For the text-containing cell, return its midpoint in [x, y] coordinate format. 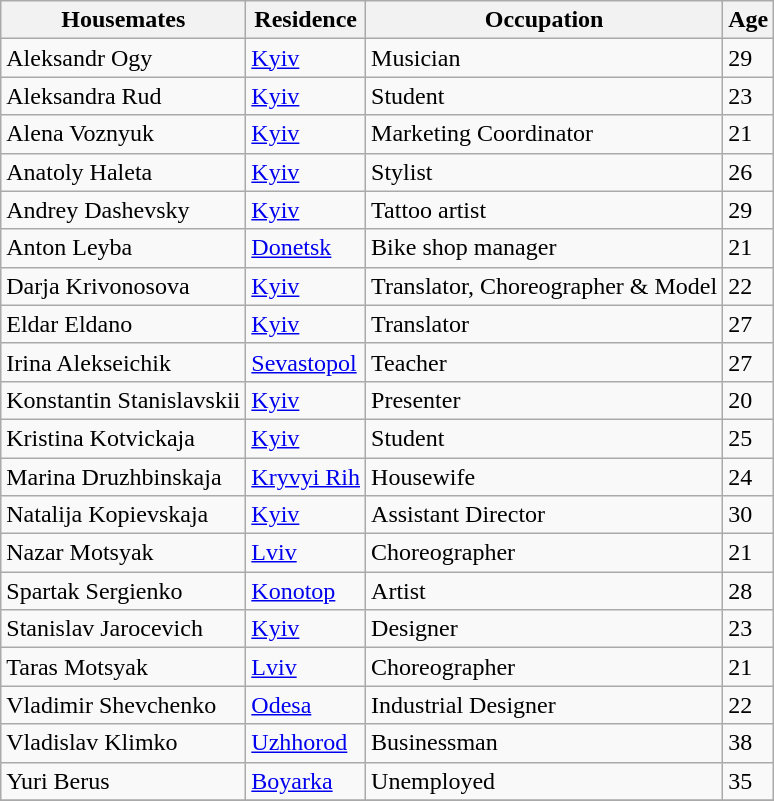
Vladimir Shevchenko [124, 705]
26 [748, 172]
Stanislav Jarocevich [124, 629]
Yuri Berus [124, 781]
Businessman [544, 743]
Occupation [544, 20]
Musician [544, 58]
Vladislav Klimko [124, 743]
Andrey Dashevsky [124, 210]
Teacher [544, 362]
Anton Leyba [124, 248]
Nazar Motsyak [124, 553]
Marina Druzhbinskaja [124, 477]
Darja Krivonosova [124, 286]
Assistant Director [544, 515]
Kristina Kotvickaja [124, 438]
Industrial Designer [544, 705]
28 [748, 591]
Aleksandr Ogy [124, 58]
Sevastopol [306, 362]
Taras Motsyak [124, 667]
Unemployed [544, 781]
Bike shop manager [544, 248]
30 [748, 515]
Konstantin Stanislavskii [124, 400]
24 [748, 477]
Anatoly Haleta [124, 172]
Translator, Choreographer & Model [544, 286]
Natalija Kopievskaja [124, 515]
35 [748, 781]
Housemates [124, 20]
Alena Voznyuk [124, 134]
Irina Alekseichik [124, 362]
Boyarka [306, 781]
Odesa [306, 705]
Spartak Sergienko [124, 591]
Donetsk [306, 248]
Translator [544, 324]
25 [748, 438]
Tattoo artist [544, 210]
Kryvyi Rih [306, 477]
Housewife [544, 477]
Designer [544, 629]
Uzhhorod [306, 743]
Marketing Coordinator [544, 134]
38 [748, 743]
Artist [544, 591]
Konotop [306, 591]
Presenter [544, 400]
Stylist [544, 172]
Aleksandra Rud [124, 96]
Age [748, 20]
Eldar Eldano [124, 324]
20 [748, 400]
Residence [306, 20]
